From the cell containing the given text, extract its center point as [X, Y] coordinate. 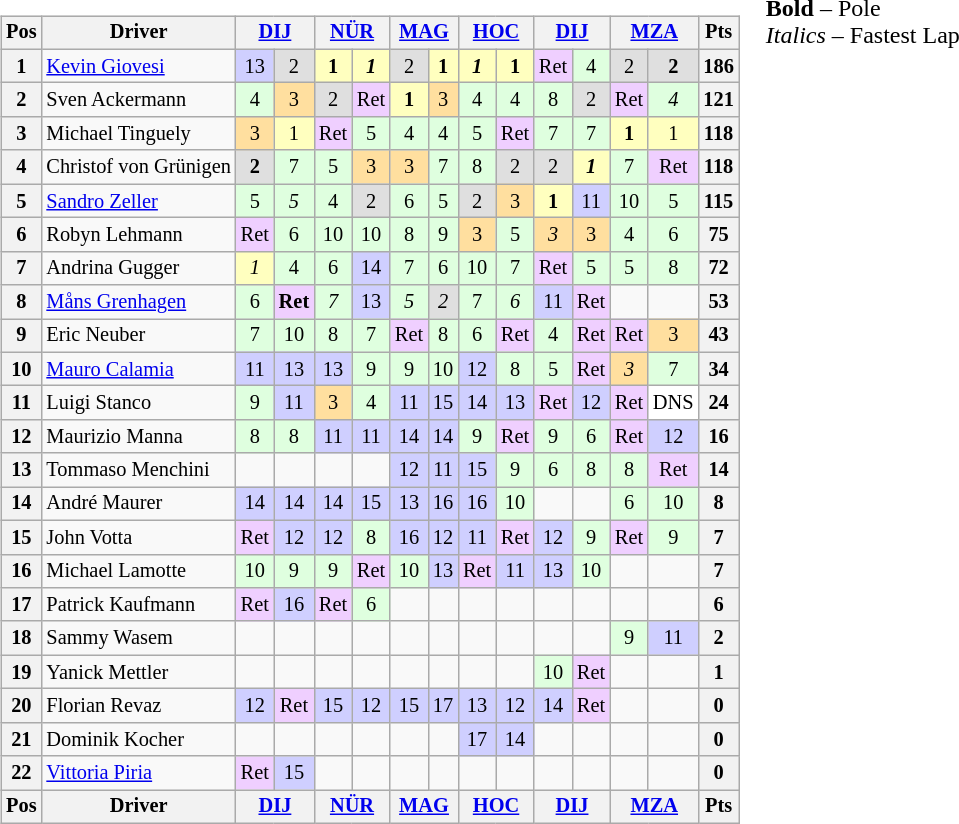
Måns Grenhagen [138, 302]
20 [21, 706]
43 [718, 336]
Michael Tinguely [138, 134]
Maurizio Manna [138, 437]
34 [718, 369]
19 [21, 672]
Tommaso Menchini [138, 470]
75 [718, 235]
Florian Revaz [138, 706]
André Maurer [138, 504]
Andrina Gugger [138, 268]
121 [718, 100]
115 [718, 201]
22 [21, 773]
Robyn Lehmann [138, 235]
Kevin Giovesi [138, 66]
Vittoria Piria [138, 773]
Sandro Zeller [138, 201]
18 [21, 638]
Mauro Calamia [138, 369]
DNS [673, 403]
Yanick Mettler [138, 672]
Sammy Wasem [138, 638]
Christof von Grünigen [138, 167]
72 [718, 268]
Luigi Stanco [138, 403]
Sven Ackermann [138, 100]
Michael Lamotte [138, 571]
53 [718, 302]
Patrick Kaufmann [138, 605]
Dominik Kocher [138, 739]
24 [718, 403]
John Votta [138, 537]
21 [21, 739]
Eric Neuber [138, 336]
186 [718, 66]
